Determine the [x, y] coordinate at the center of the cell enclosing the given text.  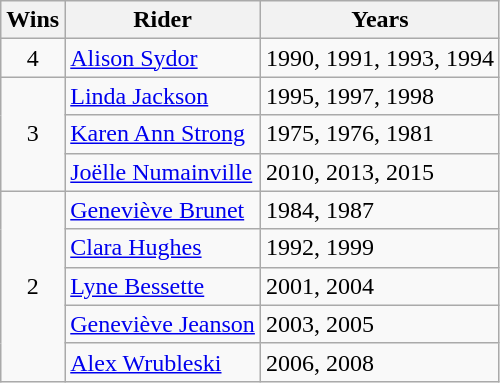
2006, 2008 [380, 362]
Years [380, 20]
Linda Jackson [163, 96]
Rider [163, 20]
Joëlle Numainville [163, 172]
Clara Hughes [163, 248]
1984, 1987 [380, 210]
2001, 2004 [380, 286]
Wins [33, 20]
Karen Ann Strong [163, 134]
1995, 1997, 1998 [380, 96]
2003, 2005 [380, 324]
Lyne Bessette [163, 286]
Geneviève Brunet [163, 210]
Alex Wrubleski [163, 362]
1975, 1976, 1981 [380, 134]
2010, 2013, 2015 [380, 172]
3 [33, 134]
4 [33, 58]
Alison Sydor [163, 58]
Geneviève Jeanson [163, 324]
1992, 1999 [380, 248]
2 [33, 286]
1990, 1991, 1993, 1994 [380, 58]
